Return the (X, Y) coordinate for the center point of the cell that contains the specified text.  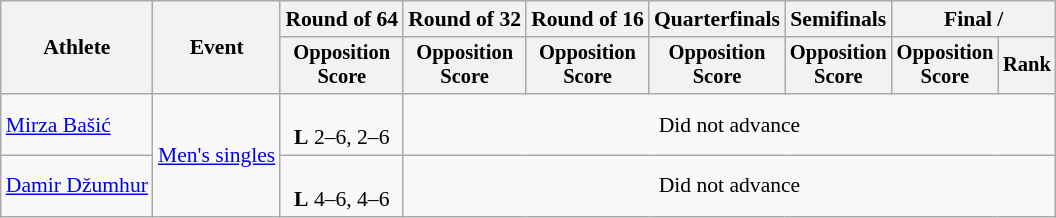
Quarterfinals (717, 19)
L 2–6, 2–6 (342, 124)
Event (216, 48)
Damir Džumhur (77, 186)
Round of 64 (342, 19)
Semifinals (838, 19)
Round of 32 (464, 19)
Mirza Bašić (77, 124)
Rank (1027, 66)
Men's singles (216, 155)
Final / (974, 19)
Round of 16 (588, 19)
Athlete (77, 48)
L 4–6, 4–6 (342, 186)
